Return the [X, Y] coordinate for the center point of the cell that contains the specified text.  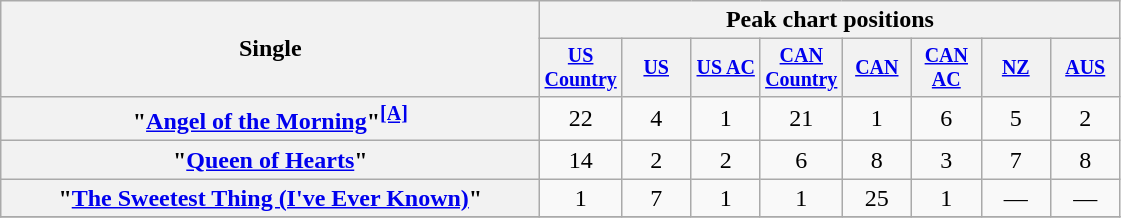
US AC [726, 68]
21 [801, 118]
Peak chart positions [830, 20]
25 [876, 198]
5 [1016, 118]
"Angel of the Morning"[A] [270, 118]
US [656, 68]
CAN AC [946, 68]
NZ [1016, 68]
"Queen of Hearts" [270, 160]
4 [656, 118]
14 [581, 160]
AUS [1086, 68]
CAN [876, 68]
US Country [581, 68]
"The Sweetest Thing (I've Ever Known)" [270, 198]
CAN Country [801, 68]
3 [946, 160]
Single [270, 49]
22 [581, 118]
